From the cell containing the given text, extract its center point as (x, y) coordinate. 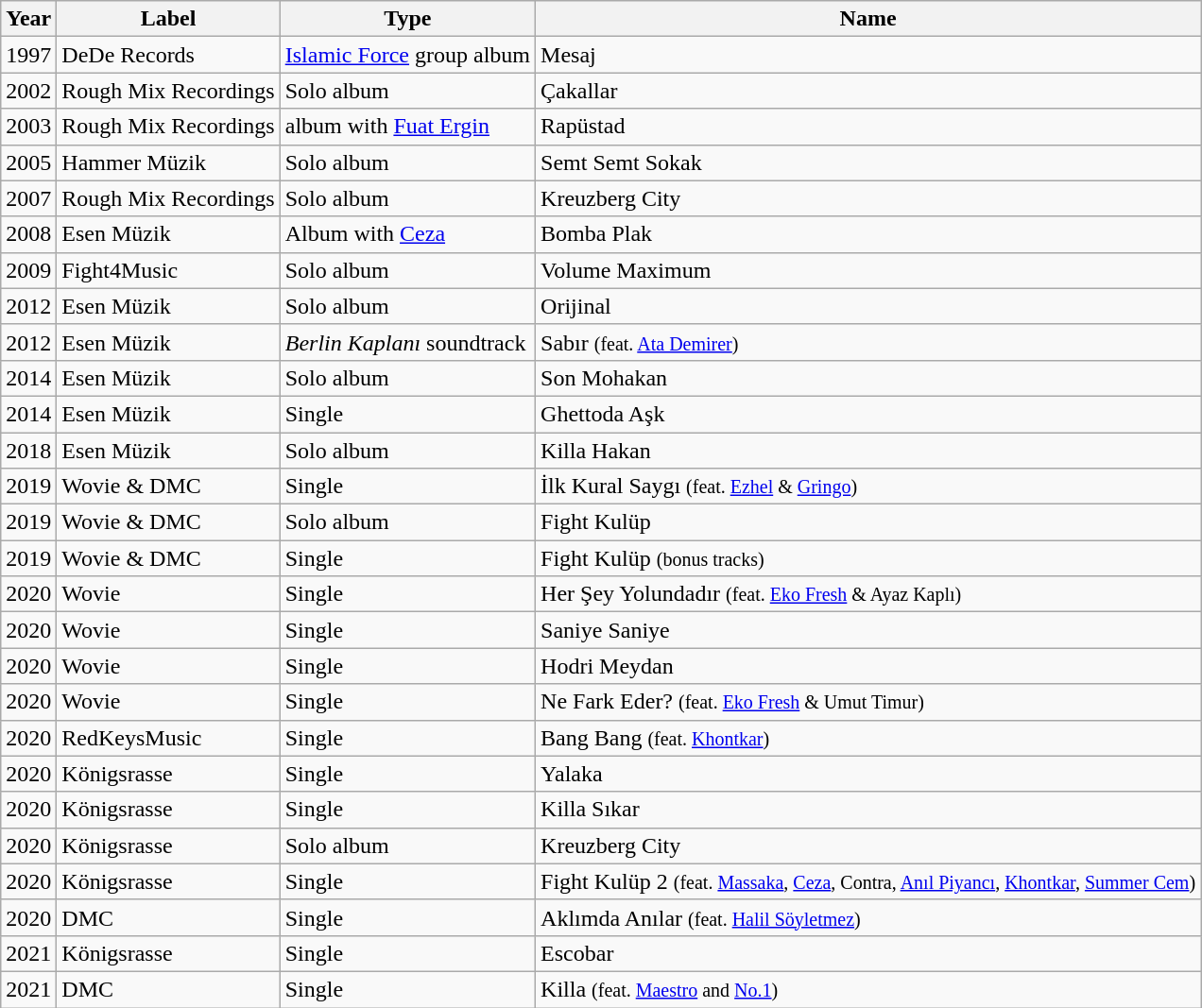
Hammer Müzik (168, 162)
Bang Bang (feat. Khontkar) (868, 738)
Fight4Music (168, 270)
Her Şey Yolundadır (feat. Eko Fresh & Ayaz Kaplı) (868, 594)
Rapüstad (868, 127)
2007 (28, 198)
2009 (28, 270)
Ghettoda Aşk (868, 414)
Fight Kulüp (bonus tracks) (868, 558)
Year (28, 19)
Hodri Meydan (868, 666)
Sabır (feat. Ata Demirer) (868, 342)
Killa Sıkar (868, 810)
2008 (28, 234)
album with Fuat Ergin (407, 127)
Son Mohakan (868, 378)
2002 (28, 91)
Saniye Saniye (868, 630)
Berlin Kaplanı soundtrack (407, 342)
Killa Hakan (868, 451)
Killa (feat. Maestro and No.1) (868, 989)
Bomba Plak (868, 234)
Name (868, 19)
Islamic Force group album (407, 55)
Type (407, 19)
2005 (28, 162)
Fight Kulüp (868, 522)
İlk Kural Saygı (feat. Ezhel & Gringo) (868, 487)
2003 (28, 127)
Semt Semt Sokak (868, 162)
Çakallar (868, 91)
Fight Kulüp 2 (feat. Massaka, Ceza, Contra, Anıl Piyancı, Khontkar, Summer Cem) (868, 881)
Album with Ceza (407, 234)
Label (168, 19)
Aklımda Anılar (feat. Halil Söyletmez) (868, 917)
DeDe Records (168, 55)
Orijinal (868, 306)
2018 (28, 451)
Ne Fark Eder? (feat. Eko Fresh & Umut Timur) (868, 702)
Mesaj (868, 55)
RedKeysMusic (168, 738)
1997 (28, 55)
Escobar (868, 953)
Volume Maximum (868, 270)
Yalaka (868, 774)
